Scan for the cell matching the given text and deliver its (x, y) coordinate at center. 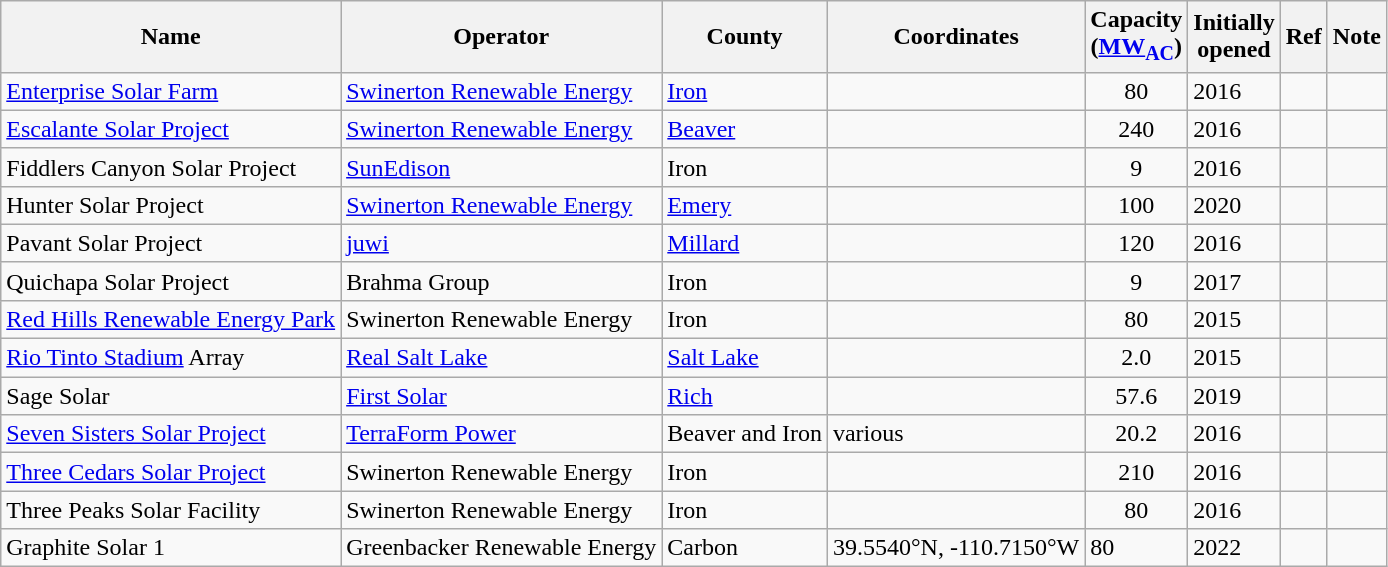
2.0 (1136, 358)
Sage Solar (171, 396)
Beaver (745, 129)
57.6 (1136, 396)
Note (1356, 36)
Salt Lake (745, 358)
First Solar (502, 396)
Three Cedars Solar Project (171, 472)
Three Peaks Solar Facility (171, 510)
Rich (745, 396)
Enterprise Solar Farm (171, 91)
juwi (502, 243)
Initiallyopened (1234, 36)
Seven Sisters Solar Project (171, 434)
120 (1136, 243)
Emery (745, 205)
Escalante Solar Project (171, 129)
Pavant Solar Project (171, 243)
Quichapa Solar Project (171, 281)
Coordinates (956, 36)
TerraForm Power (502, 434)
2022 (1234, 548)
2019 (1234, 396)
Real Salt Lake (502, 358)
Red Hills Renewable Energy Park (171, 319)
Graphite Solar 1 (171, 548)
39.5540°N, -110.7150°W (956, 548)
County (745, 36)
20.2 (1136, 434)
240 (1136, 129)
Ref (1304, 36)
SunEdison (502, 167)
Millard (745, 243)
Beaver and Iron (745, 434)
Capacity(MWAC) (1136, 36)
Hunter Solar Project (171, 205)
2017 (1234, 281)
Name (171, 36)
Carbon (745, 548)
Operator (502, 36)
100 (1136, 205)
Greenbacker Renewable Energy (502, 548)
Brahma Group (502, 281)
210 (1136, 472)
various (956, 434)
Fiddlers Canyon Solar Project (171, 167)
2020 (1234, 205)
Rio Tinto Stadium Array (171, 358)
